For the text-containing cell, return its midpoint in [X, Y] coordinate format. 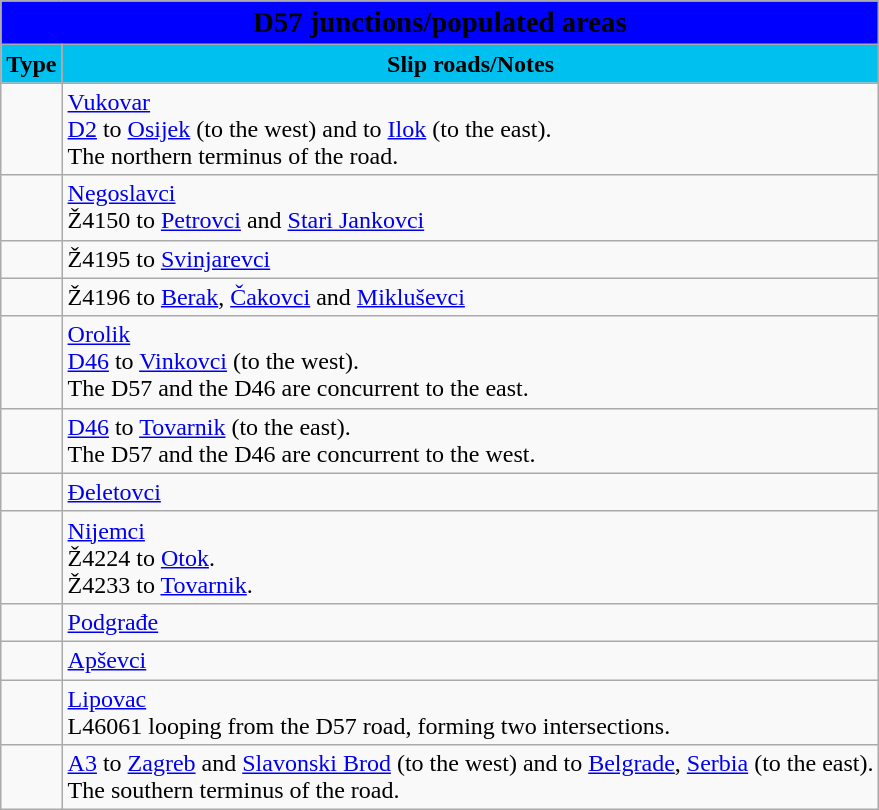
Slip roads/Notes [470, 64]
Type [32, 64]
LipovacL46061 looping from the D57 road, forming two intersections. [470, 712]
Ž4196 to Berak, Čakovci and Mikluševci [470, 297]
D57 junctions/populated areas [440, 23]
Vukovar D2 to Osijek (to the west) and to Ilok (to the east).The northern terminus of the road. [470, 129]
D46 to Tovarnik (to the east).The D57 and the D46 are concurrent to the west. [470, 440]
Podgrađe [470, 622]
NijemciŽ4224 to Otok.Ž4233 to Tovarnik. [470, 557]
Apševci [470, 660]
A3 to Zagreb and Slavonski Brod (to the west) and to Belgrade, Serbia (to the east).The southern terminus of the road. [470, 778]
Ž4195 to Svinjarevci [470, 259]
Orolik D46 to Vinkovci (to the west).The D57 and the D46 are concurrent to the east. [470, 362]
Đeletovci [470, 492]
NegoslavciŽ4150 to Petrovci and Stari Jankovci [470, 208]
